Extract the (x, y) coordinate from the center of the cell holding the provided text.  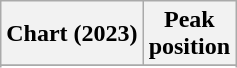
Chart (2023) (72, 34)
Peakposition (189, 34)
